Extract the (x, y) coordinate from the center of the cell holding the provided text.  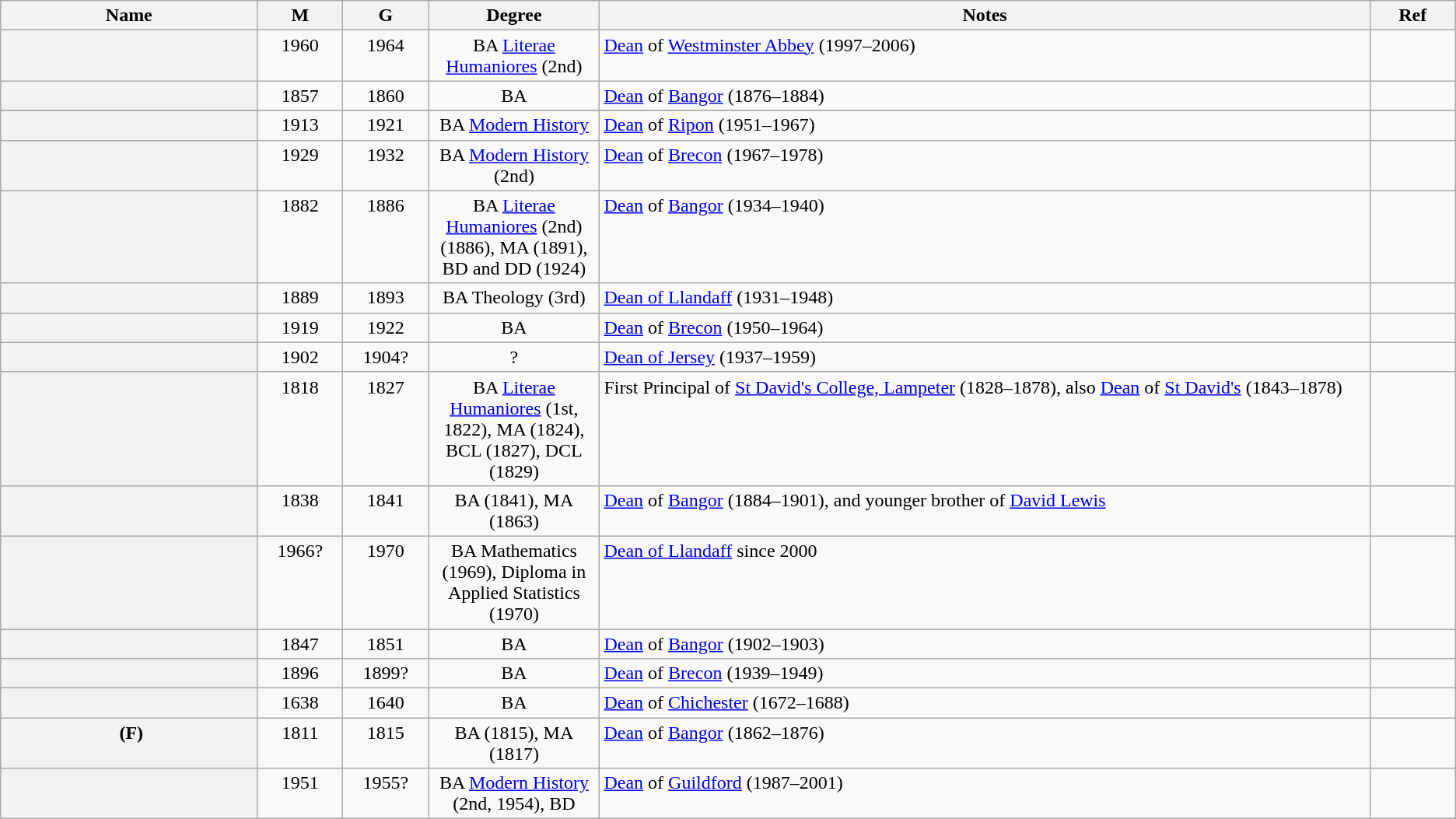
1896 (300, 674)
Dean of Brecon (1967–1978) (985, 165)
Degree (514, 16)
Dean of Bangor (1934–1940) (985, 236)
(F) (129, 744)
1919 (300, 327)
Dean of Bangor (1884–1901), and younger brother of David Lewis (985, 510)
BA Literae Humaniores (2nd) (1886), MA (1891), BD and DD (1924) (514, 236)
1640 (386, 703)
1921 (386, 125)
1860 (386, 96)
1851 (386, 643)
BA Modern History (2nd, 1954), BD (514, 793)
G (386, 16)
1638 (300, 703)
1889 (300, 298)
1847 (300, 643)
1886 (386, 236)
BA Modern History (2nd) (514, 165)
BA (1841), MA (1863) (514, 510)
1838 (300, 510)
BA Mathematics (1969), Diploma in Applied Statistics (1970) (514, 582)
1922 (386, 327)
M (300, 16)
1929 (300, 165)
1857 (300, 96)
1966? (300, 582)
1811 (300, 744)
? (514, 357)
1827 (386, 429)
First Principal of St David's College, Lampeter (1828–1878), also Dean of St David's (1843–1878) (985, 429)
Dean of Bangor (1902–1903) (985, 643)
Dean of Ripon (1951–1967) (985, 125)
BA Literae Humaniores (1st, 1822), MA (1824), BCL (1827), DCL (1829) (514, 429)
BA Literae Humaniores (2nd) (514, 56)
1951 (300, 793)
Ref (1412, 16)
1960 (300, 56)
1955? (386, 793)
1904? (386, 357)
1902 (300, 357)
1815 (386, 744)
1893 (386, 298)
1932 (386, 165)
Dean of Bangor (1876–1884) (985, 96)
Dean of Llandaff since 2000 (985, 582)
1899? (386, 674)
Dean of Guildford (1987–2001) (985, 793)
BA (1815), MA (1817) (514, 744)
Dean of Llandaff (1931–1948) (985, 298)
BA Modern History (514, 125)
Name (129, 16)
Dean of Brecon (1950–1964) (985, 327)
1818 (300, 429)
1913 (300, 125)
Dean of Westminster Abbey (1997–2006) (985, 56)
Dean of Bangor (1862–1876) (985, 744)
1841 (386, 510)
1964 (386, 56)
1970 (386, 582)
BA Theology (3rd) (514, 298)
Dean of Jersey (1937–1959) (985, 357)
1882 (300, 236)
Notes (985, 16)
Dean of Chichester (1672–1688) (985, 703)
Dean of Brecon (1939–1949) (985, 674)
